For the text-containing cell, return its midpoint in (x, y) coordinate format. 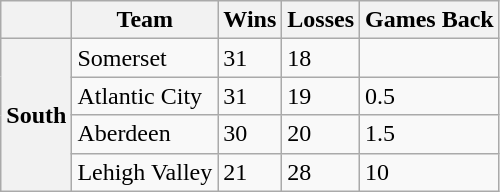
Losses (321, 20)
30 (250, 134)
0.5 (430, 96)
18 (321, 58)
21 (250, 172)
Aberdeen (145, 134)
Team (145, 20)
10 (430, 172)
South (36, 115)
1.5 (430, 134)
28 (321, 172)
Atlantic City (145, 96)
19 (321, 96)
Somerset (145, 58)
20 (321, 134)
Wins (250, 20)
Lehigh Valley (145, 172)
Games Back (430, 20)
